Locate the cell with the specified text and output its [x, y] center coordinate. 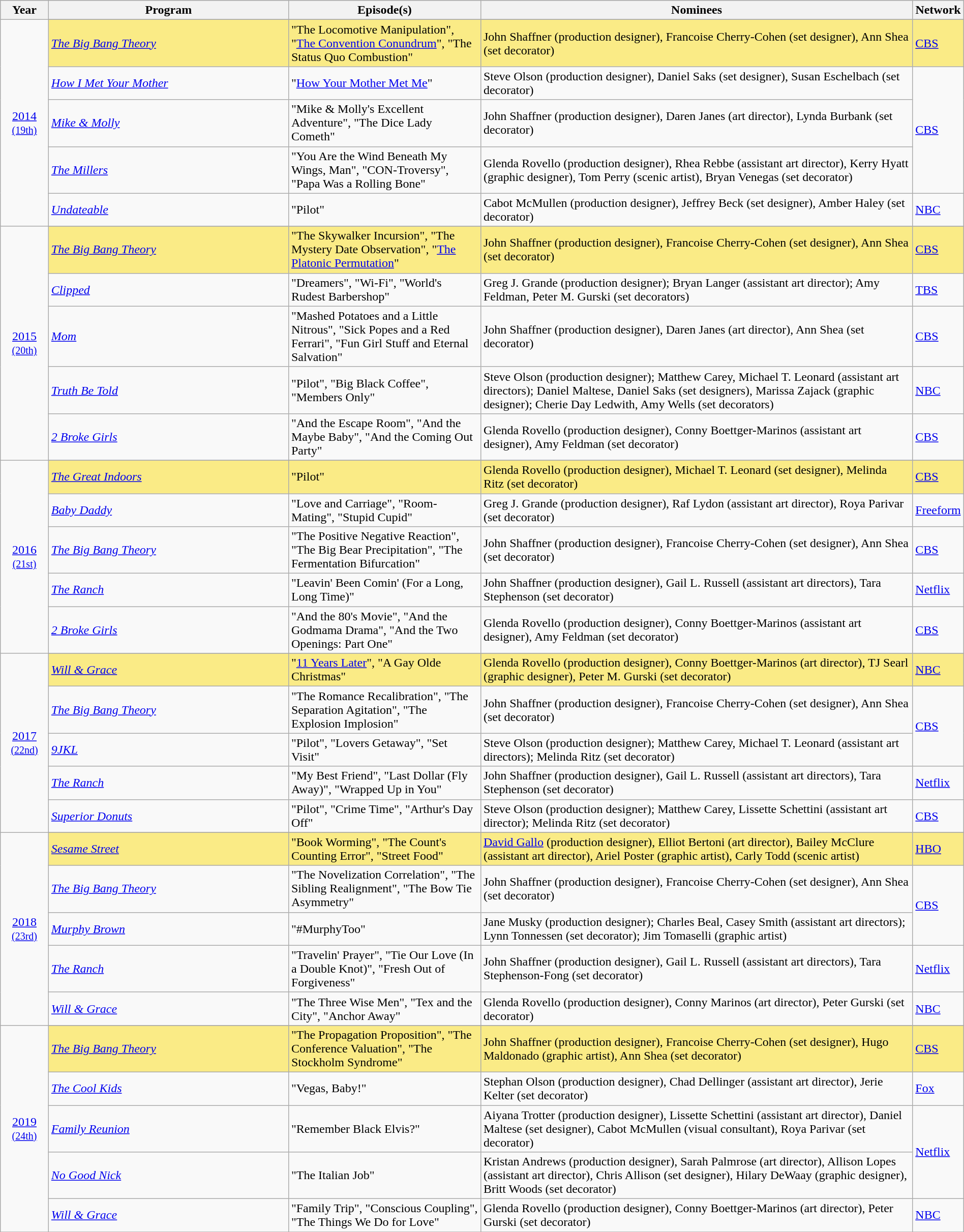
"Family Trip", "Conscious Coupling", "The Things We Do for Love" [384, 1215]
Glenda Rovello (production designer), Conny Boettger-Marinos (art director), TJ Searl (graphic designer), Peter M. Gurski (set decorator) [697, 670]
Steve Olson (production designer); Matthew Carey, Lissette Schettini (assistant art director); Melinda Ritz (set decorator) [697, 816]
"Book Worming", "The Count's Counting Error", "Street Food" [384, 849]
"How Your Mother Met Me" [384, 83]
Program [168, 10]
9JKL [168, 749]
Family Reunion [168, 1129]
Nominees [697, 10]
Steve Olson (production designer), Daniel Saks (set designer), Susan Eschelbach (set decorator) [697, 83]
"And the 80's Movie", "And the Godmama Drama", "And the Two Openings: Part One" [384, 630]
2018(23rd) [24, 928]
Undateable [168, 209]
"My Best Friend", "Last Dollar (Fly Away)", "Wrapped Up in You" [384, 783]
Episode(s) [384, 10]
Glenda Rovello (production designer), Michael T. Leonard (set designer), Melinda Ritz (set decorator) [697, 477]
Greg J. Grande (production designer), Raf Lydon (assistant art director), Roya Parivar (set decorator) [697, 509]
"#MurphyToo" [384, 928]
"You Are the Wind Beneath My Wings, Man", "CON-Troversy", "Papa Was a Rolling Bone" [384, 170]
Superior Donuts [168, 816]
"The Positive Negative Reaction", "The Big Bear Precipitation", "The Fermentation Bifurcation" [384, 550]
"Pilot", "Crime Time", "Arthur's Day Off" [384, 816]
Sesame Street [168, 849]
The Great Indoors [168, 477]
Freeform [938, 509]
Glenda Rovello (production designer), Conny Boettger-Marinos (art director), Peter Gurski (set decorator) [697, 1215]
John Shaffner (production designer), Gail L. Russell (assistant art directors), Tara Stephenson-Fong (set decorator) [697, 969]
"The Italian Job" [384, 1176]
Mom [168, 337]
"Pilot", "Lovers Getaway", "Set Visit" [384, 749]
Clipped [168, 290]
"11 Years Later", "A Gay Olde Christmas" [384, 670]
Year [24, 10]
2015(20th) [24, 343]
No Good Nick [168, 1176]
Baby Daddy [168, 509]
"The Romance Recalibration", "The Separation Agitation", "The Explosion Implosion" [384, 710]
"The Three Wise Men", "Tex and the City", "Anchor Away" [384, 1009]
How I Met Your Mother [168, 83]
"Mashed Potatoes and a Little Nitrous", "Sick Popes and a Red Ferrari", "Fun Girl Stuff and Eternal Salvation" [384, 337]
Glenda Rovello (production designer), Conny Marinos (art director), Peter Gurski (set decorator) [697, 1009]
Fox [938, 1088]
The Cool Kids [168, 1088]
"Leavin' Been Comin' (For a Long, Long Time)" [384, 590]
"Love and Carriage", "Room-Mating", "Stupid Cupid" [384, 509]
"The Locomotive Manipulation", "The Convention Conundrum", "The Status Quo Combustion" [384, 43]
"Mike & Molly's Excellent Adventure", "The Dice Lady Cometh" [384, 123]
"The Propagation Proposition", "The Conference Valuation", "The Stockholm Syndrome" [384, 1048]
Truth Be Told [168, 390]
John Shaffner (production designer), Daren Janes (art director), Lynda Burbank (set decorator) [697, 123]
"Remember Black Elvis?" [384, 1129]
John Shaffner (production designer), Francoise Cherry-Cohen (set designer), Hugo Maldonado (graphic artist), Ann Shea (set decorator) [697, 1048]
2017(22nd) [24, 743]
"Vegas, Baby!" [384, 1088]
2019(24th) [24, 1128]
"The Novelization Correlation", "The Sibling Realignment", "The Bow Tie Asymmetry" [384, 889]
"Pilot", "Big Black Coffee", "Members Only" [384, 390]
Steve Olson (production designer); Matthew Carey, Michael T. Leonard (assistant art directors); Melinda Ritz (set decorator) [697, 749]
"Travelin' Prayer", "Tie Our Love (In a Double Knot)", "Fresh Out of Forgiveness" [384, 969]
Cabot McMullen (production designer), Jeffrey Beck (set designer), Amber Haley (set decorator) [697, 209]
John Shaffner (production designer), Daren Janes (art director), Ann Shea (set decorator) [697, 337]
The Millers [168, 170]
2014(19th) [24, 123]
"And the Escape Room", "And the Maybe Baby", "And the Coming Out Party" [384, 437]
Jane Musky (production designer); Charles Beal, Casey Smith (assistant art directors); Lynn Tonnessen (set decorator); Jim Tomaselli (graphic artist) [697, 928]
Murphy Brown [168, 928]
Mike & Molly [168, 123]
Stephan Olson (production designer), Chad Dellinger (assistant art director), Jerie Kelter (set decorator) [697, 1088]
"Dreamers", "Wi-Fi", "World's Rudest Barbershop" [384, 290]
Greg J. Grande (production designer); Bryan Langer (assistant art director); Amy Feldman, Peter M. Gurski (set decorators) [697, 290]
TBS [938, 290]
2016(21st) [24, 556]
"The Skywalker Incursion", "The Mystery Date Observation", "The Platonic Permutation" [384, 250]
HBO [938, 849]
Network [938, 10]
